Extract the [x, y] coordinate from the center of the cell holding the provided text.  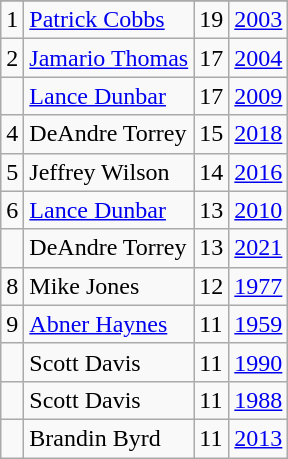
4 [12, 134]
2021 [258, 248]
2013 [258, 438]
15 [212, 134]
8 [12, 286]
2009 [258, 96]
Jamario Thomas [109, 58]
Patrick Cobbs [109, 20]
19 [212, 20]
9 [12, 324]
Jeffrey Wilson [109, 172]
1990 [258, 362]
14 [212, 172]
Abner Haynes [109, 324]
Mike Jones [109, 286]
1977 [258, 286]
1 [12, 20]
2018 [258, 134]
1959 [258, 324]
2 [12, 58]
12 [212, 286]
2003 [258, 20]
Brandin Byrd [109, 438]
2004 [258, 58]
2016 [258, 172]
5 [12, 172]
6 [12, 210]
2010 [258, 210]
1988 [258, 400]
